Capture the cell that displays the provided text and extract its [x, y] central coordinate. 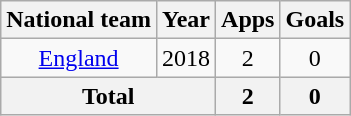
Goals [315, 20]
Total [108, 96]
National team [79, 20]
Year [186, 20]
Apps [248, 20]
England [79, 58]
2018 [186, 58]
